Identify which cell holds the provided text, then report its (X, Y) central coordinate. 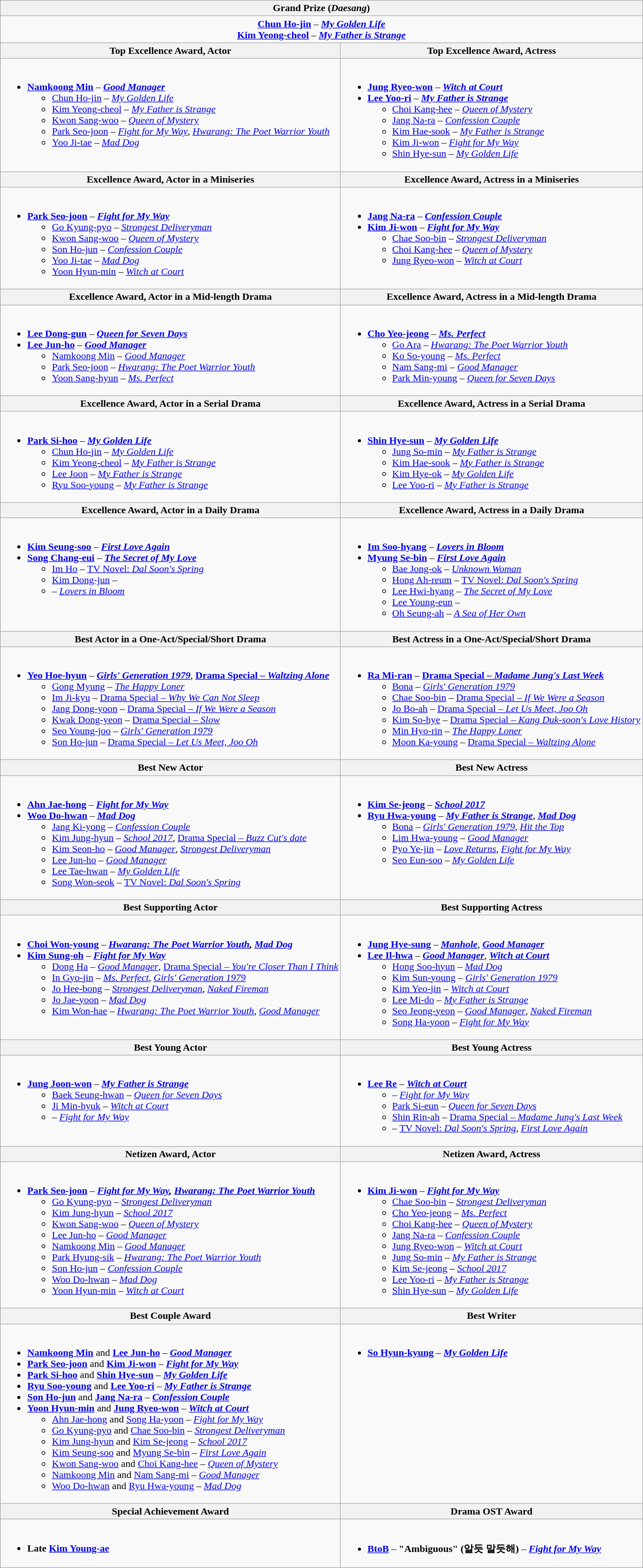
Best Supporting Actress (492, 908)
Excellence Award, Actor in a Miniseries (170, 179)
Late Kim Young-ae (170, 1543)
Kim Seung-soo – First Love AgainSong Chang-eui – The Secret of My LoveIm Ho – TV Novel: Dal Soon's SpringKim Dong-jun – – Lovers in Bloom (170, 574)
Top Excellence Award, Actress (492, 51)
Best Actor in a One-Act/Special/Short Drama (170, 639)
Excellence Award, Actor in a Daily Drama (170, 510)
Chun Ho-jin – My Golden LifeKim Yeong-cheol – My Father is Strange (322, 30)
Best Young Actor (170, 1047)
Best Actress in a One-Act/Special/Short Drama (492, 639)
Netizen Award, Actress (492, 1154)
BtoB – "Ambiguous" (알듯 말듯해) – Fight for My Way (492, 1543)
Best Young Actress (492, 1047)
Excellence Award, Actress in a Mid-length Drama (492, 297)
Drama OST Award (492, 1511)
Best Couple Award (170, 1316)
Excellence Award, Actress in a Serial Drama (492, 403)
Best New Actor (170, 768)
Grand Prize (Daesang) (322, 8)
Excellence Award, Actor in a Serial Drama (170, 403)
Top Excellence Award, Actor (170, 51)
Best Supporting Actor (170, 908)
So Hyun-kyung – My Golden Life (492, 1414)
Jung Joon-won – My Father is StrangeBaek Seung-hwan – Queen for Seven DaysJi Min-hyuk – Witch at Court – Fight for My Way (170, 1100)
Excellence Award, Actress in a Daily Drama (492, 510)
Special Achievement Award (170, 1511)
Best Writer (492, 1316)
Excellence Award, Actress in a Miniseries (492, 179)
Best New Actress (492, 768)
Netizen Award, Actor (170, 1154)
Excellence Award, Actor in a Mid-length Drama (170, 297)
